Determine the (X, Y) coordinate at the center of the cell enclosing the given text.  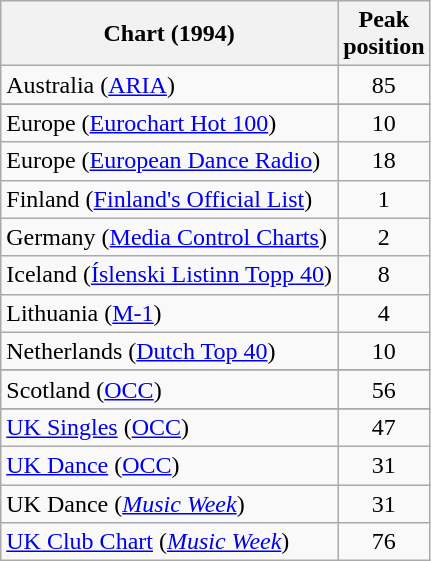
UK Dance (Music Week) (170, 503)
18 (384, 161)
47 (384, 427)
UK Dance (OCC) (170, 465)
4 (384, 313)
2 (384, 237)
Europe (European Dance Radio) (170, 161)
Scotland (OCC) (170, 389)
Australia (ARIA) (170, 85)
Chart (1994) (170, 34)
Germany (Media Control Charts) (170, 237)
UK Singles (OCC) (170, 427)
UK Club Chart (Music Week) (170, 542)
Iceland (Íslenski Listinn Topp 40) (170, 275)
Finland (Finland's Official List) (170, 199)
Peakposition (384, 34)
76 (384, 542)
56 (384, 389)
Europe (Eurochart Hot 100) (170, 123)
8 (384, 275)
Lithuania (M-1) (170, 313)
1 (384, 199)
Netherlands (Dutch Top 40) (170, 351)
85 (384, 85)
